Find where the given text appears and provide that cell's center as (X, Y) coordinate. 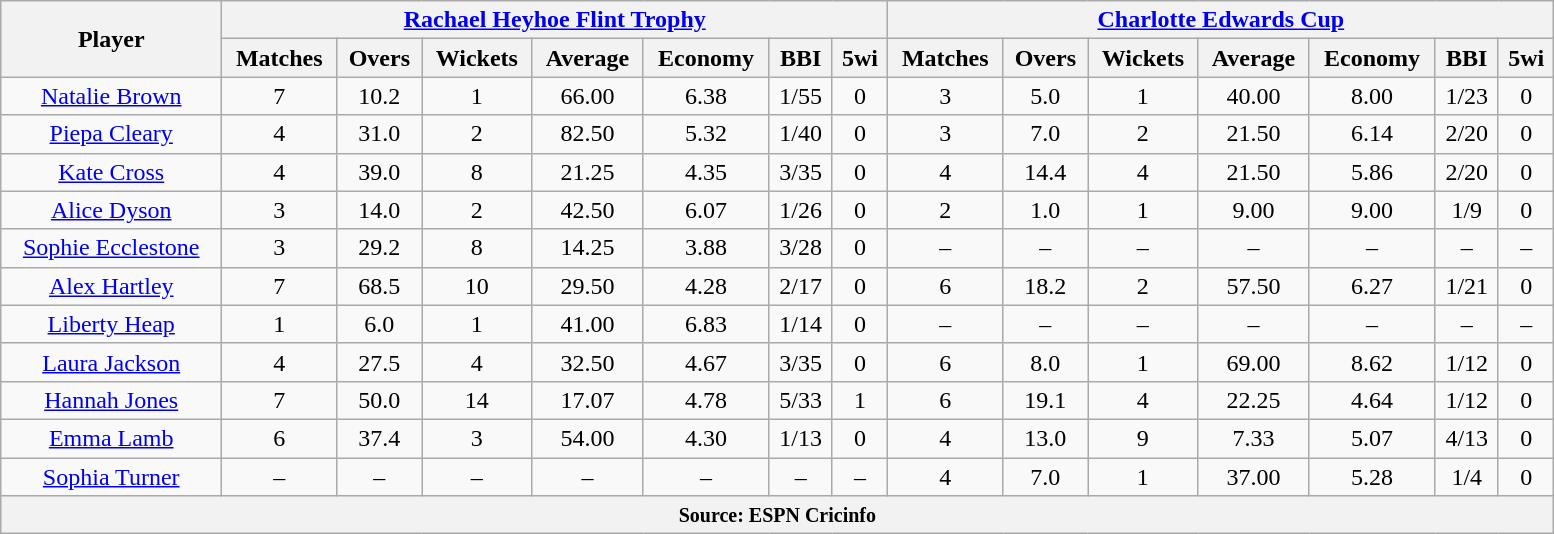
Charlotte Edwards Cup (1221, 20)
4.35 (706, 172)
5.07 (1372, 438)
1/9 (1466, 210)
50.0 (380, 400)
2/17 (800, 286)
41.00 (588, 324)
5.32 (706, 134)
4.64 (1372, 400)
4.67 (706, 362)
Alice Dyson (112, 210)
4.28 (706, 286)
32.50 (588, 362)
6.83 (706, 324)
37.00 (1254, 477)
68.5 (380, 286)
6.38 (706, 96)
14 (477, 400)
6.0 (380, 324)
Laura Jackson (112, 362)
6.27 (1372, 286)
14.25 (588, 248)
21.25 (588, 172)
82.50 (588, 134)
29.50 (588, 286)
7.33 (1254, 438)
66.00 (588, 96)
10 (477, 286)
1/21 (1466, 286)
1/26 (800, 210)
Natalie Brown (112, 96)
Hannah Jones (112, 400)
5/33 (800, 400)
57.50 (1254, 286)
8.00 (1372, 96)
Liberty Heap (112, 324)
1/14 (800, 324)
31.0 (380, 134)
54.00 (588, 438)
40.00 (1254, 96)
4.78 (706, 400)
69.00 (1254, 362)
1/13 (800, 438)
1.0 (1046, 210)
6.07 (706, 210)
29.2 (380, 248)
6.14 (1372, 134)
8.0 (1046, 362)
Source: ESPN Cricinfo (778, 515)
5.28 (1372, 477)
13.0 (1046, 438)
4/13 (1466, 438)
Sophia Turner (112, 477)
19.1 (1046, 400)
22.25 (1254, 400)
1/4 (1466, 477)
37.4 (380, 438)
42.50 (588, 210)
Kate Cross (112, 172)
8.62 (1372, 362)
Piepa Cleary (112, 134)
Rachael Heyhoe Flint Trophy (555, 20)
Sophie Ecclestone (112, 248)
1/23 (1466, 96)
14.4 (1046, 172)
1/40 (800, 134)
9 (1143, 438)
Alex Hartley (112, 286)
10.2 (380, 96)
4.30 (706, 438)
5.0 (1046, 96)
5.86 (1372, 172)
17.07 (588, 400)
Emma Lamb (112, 438)
14.0 (380, 210)
Player (112, 39)
27.5 (380, 362)
3/28 (800, 248)
3.88 (706, 248)
1/55 (800, 96)
39.0 (380, 172)
18.2 (1046, 286)
